Determine the (x, y) coordinate at the center of the cell enclosing the given text.  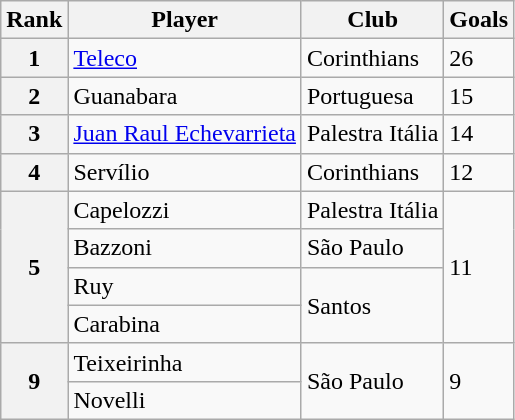
1 (34, 58)
12 (479, 172)
2 (34, 96)
5 (34, 267)
15 (479, 96)
Juan Raul Echevarrieta (185, 134)
Teixeirinha (185, 362)
Bazzoni (185, 248)
Rank (34, 20)
26 (479, 58)
Portuguesa (372, 96)
Club (372, 20)
Player (185, 20)
3 (34, 134)
Teleco (185, 58)
Carabina (185, 324)
Ruy (185, 286)
4 (34, 172)
Santos (372, 305)
Guanabara (185, 96)
14 (479, 134)
Servílio (185, 172)
Novelli (185, 400)
Goals (479, 20)
11 (479, 267)
Capelozzi (185, 210)
